For the text-containing cell, return its midpoint in [x, y] coordinate format. 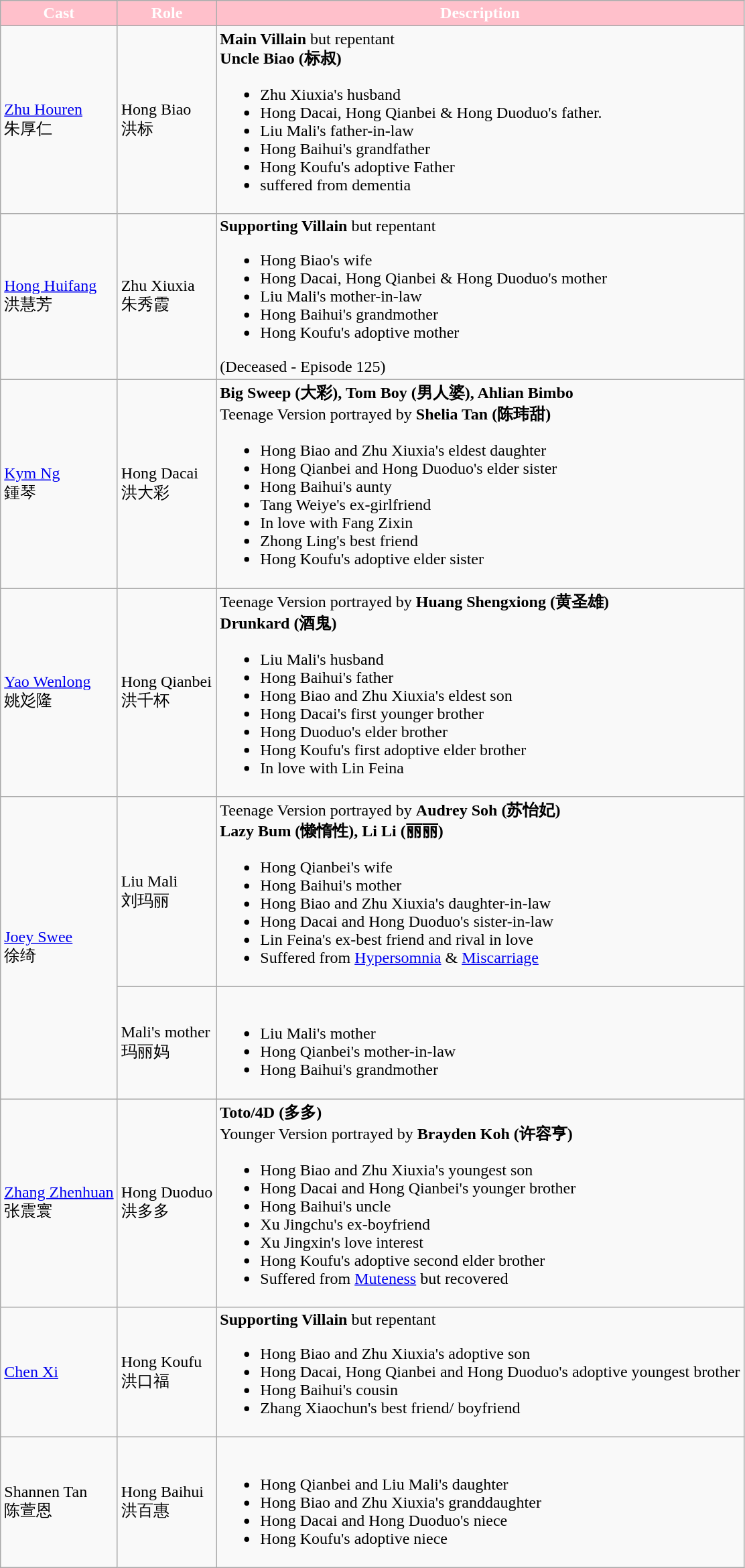
Mali's mother 玛丽妈 [167, 1043]
Role [167, 13]
Hong Qianbei and Liu Mali's daughterHong Biao and Zhu Xiuxia's granddaughterHong Dacai and Hong Duoduo's nieceHong Koufu's adoptive niece [480, 1502]
Hong Duoduo 洪多多 [167, 1203]
Hong Baihui 洪百惠 [167, 1502]
Hong Qianbei 洪千杯 [167, 693]
Description [480, 13]
Joey Swee 徐绮 [59, 948]
Zhu Xiuxia 朱秀霞 [167, 296]
Shannen Tan 陈萱恩 [59, 1502]
Chen Xi [59, 1372]
Hong Biao 洪标 [167, 120]
Liu Mali's motherHong Qianbei's mother-in-lawHong Baihui's grandmother [480, 1043]
Zhu Houren 朱厚仁 [59, 120]
Yao Wenlong 姚彣隆 [59, 693]
Hong Huifang 洪慧芳 [59, 296]
Hong Koufu 洪口福 [167, 1372]
Hong Dacai 洪大彩 [167, 484]
Cast [59, 13]
Zhang Zhenhuan 张震寰 [59, 1203]
Liu Mali 刘玛丽 [167, 892]
Kym Ng 鍾琴 [59, 484]
